Determine the [X, Y] coordinate at the center of the cell enclosing the given text.  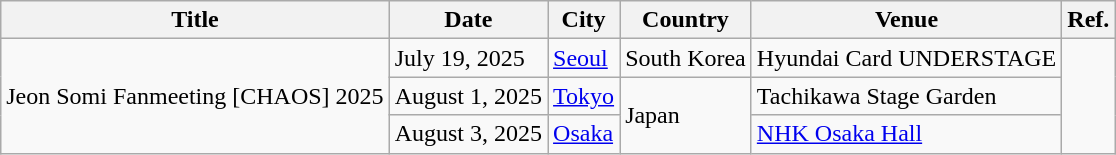
Tachikawa Stage Garden [906, 96]
Country [686, 20]
Japan [686, 115]
Osaka [584, 134]
August 1, 2025 [468, 96]
July 19, 2025 [468, 58]
Hyundai Card UNDERSTAGE [906, 58]
Jeon Somi Fanmeeting [CHAOS] 2025 [195, 96]
Title [195, 20]
South Korea [686, 58]
Venue [906, 20]
Date [468, 20]
Tokyo [584, 96]
Ref. [1088, 20]
August 3, 2025 [468, 134]
Seoul [584, 58]
NHK Osaka Hall [906, 134]
City [584, 20]
